For the text-containing cell, return its midpoint in [X, Y] coordinate format. 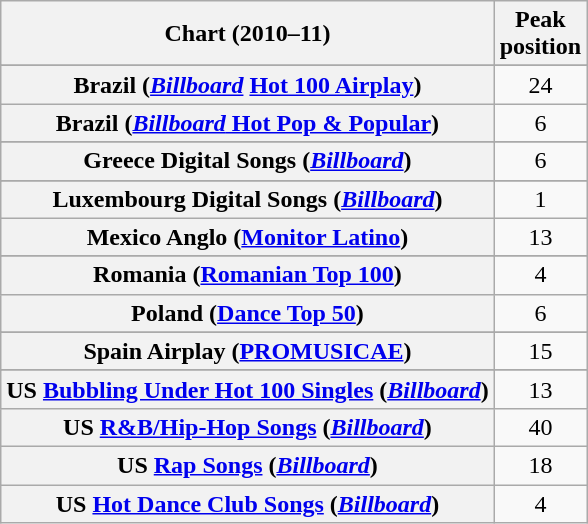
US Hot Dance Club Songs (Billboard) [248, 503]
Peakposition [540, 34]
40 [540, 427]
18 [540, 465]
US R&B/Hip-Hop Songs (Billboard) [248, 427]
US Bubbling Under Hot 100 Singles (Billboard) [248, 389]
Romania (Romanian Top 100) [248, 275]
15 [540, 351]
24 [540, 85]
1 [540, 199]
Spain Airplay (PROMUSICAE) [248, 351]
Mexico Anglo (Monitor Latino) [248, 237]
US Rap Songs (Billboard) [248, 465]
Greece Digital Songs (Billboard) [248, 161]
Brazil (Billboard Hot Pop & Popular) [248, 123]
Luxembourg Digital Songs (Billboard) [248, 199]
Chart (2010–11) [248, 34]
Brazil (Billboard Hot 100 Airplay) [248, 85]
Poland (Dance Top 50) [248, 313]
